Output the [x, y] coordinate of the center of the cell containing the given text.  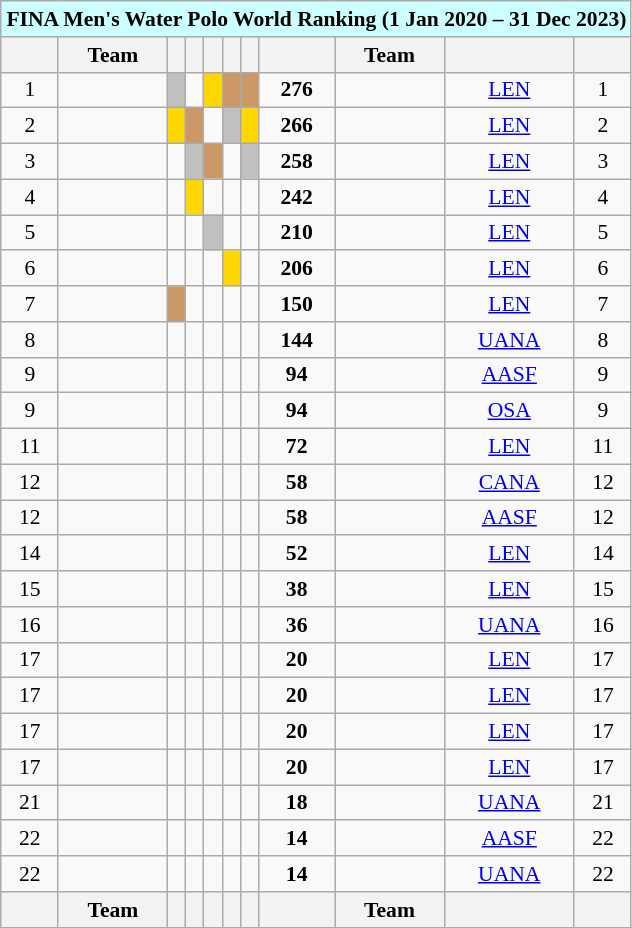
36 [296, 625]
144 [296, 340]
206 [296, 269]
18 [296, 803]
258 [296, 162]
OSA [509, 411]
276 [296, 90]
150 [296, 304]
52 [296, 554]
72 [296, 447]
38 [296, 589]
242 [296, 197]
266 [296, 126]
CANA [509, 482]
FINA Men's Water Polo World Ranking (1 Jan 2020 – 31 Dec 2023) [316, 19]
210 [296, 233]
